Return the [x, y] coordinate for the center point of the cell that contains the specified text.  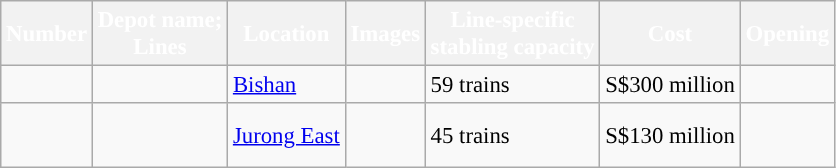
Jurong East [287, 136]
45 trains [512, 136]
59 trains [512, 85]
Bishan [287, 85]
Number [47, 34]
Cost [670, 34]
S$300 million [670, 85]
Depot name;Lines [160, 34]
Opening [787, 34]
Images [385, 34]
Line-specificstabling capacity [512, 34]
Location [287, 34]
S$130 million [670, 136]
